Search for the cell housing the specified text and yield its [X, Y] center coordinate. 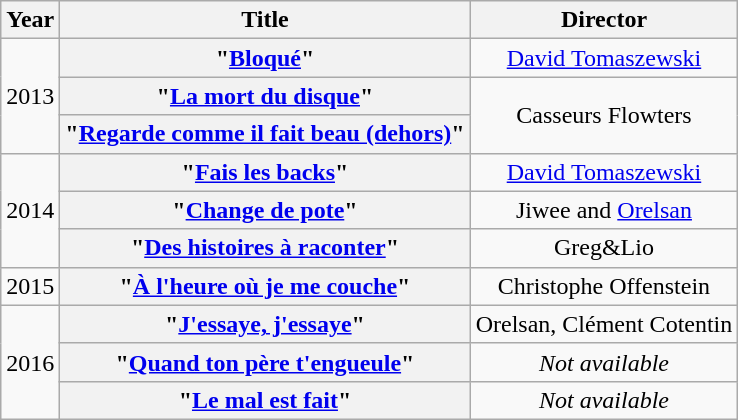
2015 [30, 286]
"Fais les backs" [265, 172]
"J'essaye, j'essaye" [265, 324]
"Des histoires à raconter" [265, 248]
Jiwee and Orelsan [604, 210]
"Le mal est fait" [265, 400]
"La mort du disque" [265, 96]
2016 [30, 362]
"À l'heure où je me couche" [265, 286]
Director [604, 20]
Greg&Lio [604, 248]
2014 [30, 210]
"Quand ton père t'engueule" [265, 362]
"Change de pote" [265, 210]
2013 [30, 96]
Year [30, 20]
Orelsan, Clément Cotentin [604, 324]
Casseurs Flowters [604, 115]
"Bloqué" [265, 58]
"Regarde comme il fait beau (dehors)" [265, 134]
Title [265, 20]
Christophe Offenstein [604, 286]
